Find where the given text appears and provide that cell's center as (X, Y) coordinate. 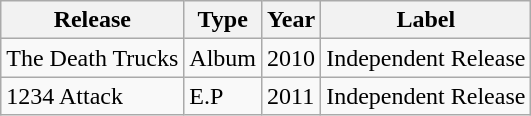
2010 (292, 58)
Type (223, 20)
1234 Attack (92, 96)
2011 (292, 96)
E.P (223, 96)
Year (292, 20)
Label (426, 20)
Release (92, 20)
The Death Trucks (92, 58)
Album (223, 58)
